Provide the (X, Y) coordinate of the cell's center where the given text is located.  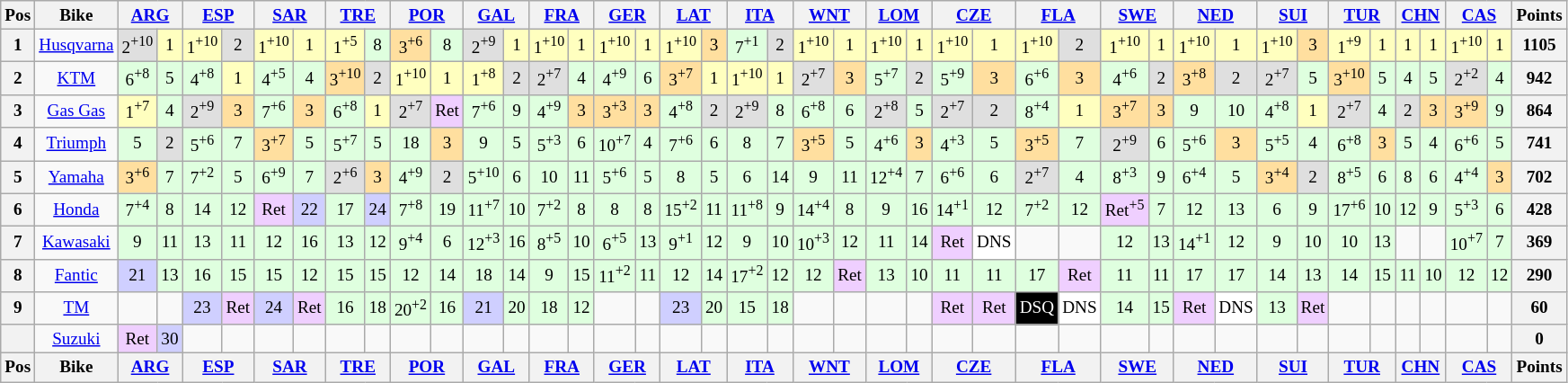
7+8 (410, 210)
19 (447, 210)
12+4 (886, 176)
11+2 (615, 275)
6+4 (1193, 176)
1+9 (1350, 45)
3+3 (615, 111)
3+9 (1466, 111)
1+7 (137, 111)
0 (1539, 339)
30 (170, 339)
3+4 (1277, 176)
60 (1539, 307)
2+8 (886, 111)
3+8 (1193, 79)
2+2 (1466, 79)
4+5 (274, 79)
2+10 (137, 45)
290 (1539, 275)
20+2 (410, 307)
7+1 (748, 45)
5+5 (1277, 144)
8+4 (1037, 111)
6+9 (274, 176)
TM (76, 307)
369 (1539, 243)
22 (309, 210)
Suzuki (76, 339)
741 (1539, 144)
5+9 (952, 79)
KTM (76, 79)
Kawasaki (76, 243)
15+2 (681, 210)
11+7 (483, 210)
Triumph (76, 144)
Honda (76, 210)
1+5 (345, 45)
1105 (1539, 45)
Husqvarna (76, 45)
428 (1539, 210)
11+8 (748, 210)
7+4 (137, 210)
Ret+5 (1125, 210)
9+1 (681, 243)
17+6 (1350, 210)
Fantic (76, 275)
Yamaha (76, 176)
2+6 (345, 176)
14+4 (812, 210)
864 (1539, 111)
12+3 (483, 243)
4+3 (952, 144)
942 (1539, 79)
17+2 (748, 275)
8+3 (1125, 176)
6+5 (615, 243)
5+10 (483, 176)
Gas Gas (76, 111)
702 (1539, 176)
1+8 (483, 79)
DSQ (1037, 307)
9+4 (410, 243)
4+4 (1466, 176)
10+3 (812, 243)
